Return the [x, y] coordinate for the center point of the cell that contains the specified text.  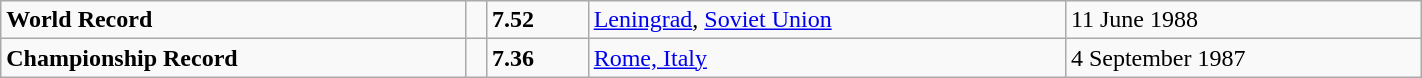
Leningrad, Soviet Union [826, 20]
7.52 [537, 20]
Championship Record [234, 58]
Rome, Italy [826, 58]
4 September 1987 [1243, 58]
7.36 [537, 58]
11 June 1988 [1243, 20]
World Record [234, 20]
